Extract the [X, Y] coordinate from the center of the cell holding the provided text.  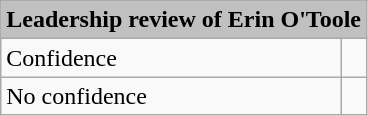
Leadership review of Erin O'Toole [184, 20]
No confidence [172, 96]
Confidence [172, 58]
